Return the [x, y] coordinate for the center point of the cell that contains the specified text.  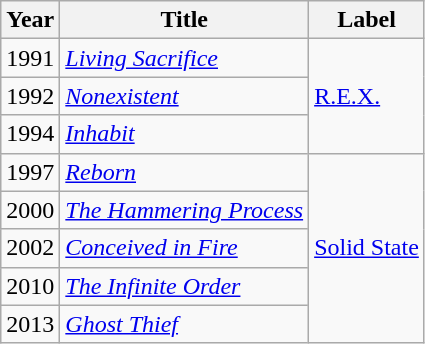
1991 [30, 58]
Ghost Thief [184, 324]
2013 [30, 324]
1994 [30, 134]
The Hammering Process [184, 210]
R.E.X. [367, 96]
Reborn [184, 172]
2010 [30, 286]
Year [30, 20]
Nonexistent [184, 96]
2000 [30, 210]
Inhabit [184, 134]
Label [367, 20]
Living Sacrifice [184, 58]
Title [184, 20]
1992 [30, 96]
Conceived in Fire [184, 248]
2002 [30, 248]
1997 [30, 172]
The Infinite Order [184, 286]
Solid State [367, 248]
